Extract the (X, Y) coordinate from the center of the cell holding the provided text.  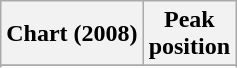
Peakposition (189, 34)
Chart (2008) (72, 34)
